Scan for the cell matching the given text and deliver its (X, Y) coordinate at center. 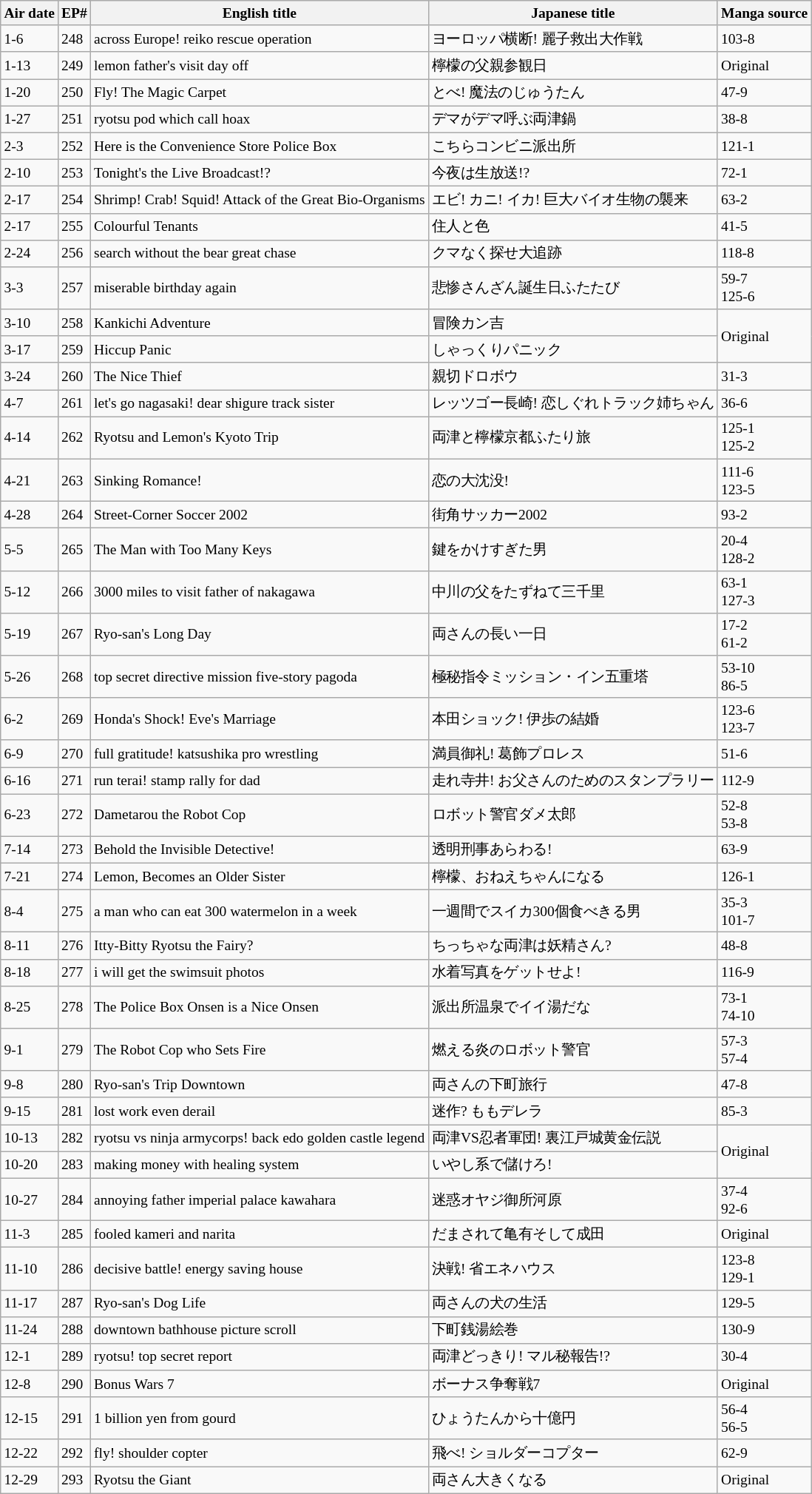
lemon father's visit day off (259, 65)
35-3101-7 (764, 912)
冒険カン吉 (572, 323)
290 (74, 1384)
住人と色 (572, 226)
ロボット警官ダメ太郎 (572, 815)
279 (74, 1049)
73-174-10 (764, 1006)
透明刑事あらわる! (572, 849)
287 (74, 1303)
3-10 (30, 323)
275 (74, 912)
2-3 (30, 146)
47-8 (764, 1084)
鍵をかけすぎた男 (572, 549)
284 (74, 1199)
search without the bear great chase (259, 253)
249 (74, 65)
12-29 (30, 1480)
52-853-8 (764, 815)
Itty-Bitty Ryotsu the Fairy? (259, 946)
Street-Corner Soccer 2002 (259, 515)
走れ寺井! お父さんのためのスタンプラリー (572, 780)
286 (74, 1268)
5-5 (30, 549)
262 (74, 438)
Ryotsu the Giant (259, 1480)
Lemon, Becomes an Older Sister (259, 876)
Here is the Convenience Store Police Box (259, 146)
3-17 (30, 349)
The Robot Cop who Sets Fire (259, 1049)
20-4128-2 (764, 549)
59-7125-6 (764, 289)
飛べ! ショルダーコプター (572, 1453)
9-1 (30, 1049)
269 (74, 719)
57-357-4 (764, 1049)
燃える炎のロボット警官 (572, 1049)
63-1127-3 (764, 592)
9-15 (30, 1111)
5-26 (30, 676)
11-10 (30, 1268)
親切ドロボウ (572, 376)
9-8 (30, 1084)
i will get the swimsuit photos (259, 972)
派出所温泉でイイ湯だな (572, 1006)
こちらコンビニ派出所 (572, 146)
ryotsu vs ninja armycorps! back edo golden castle legend (259, 1138)
Hiccup Panic (259, 349)
Colourful Tenants (259, 226)
いやし系で儲けろ! (572, 1165)
285 (74, 1234)
250 (74, 92)
一週間でスイカ300個食べきる男 (572, 912)
255 (74, 226)
クマなく探せ大追跡 (572, 253)
エビ! カニ! イカ! 巨大バイオ生物の襲来 (572, 200)
289 (74, 1357)
Dametarou the Robot Cop (259, 815)
8-4 (30, 912)
top secret directive mission five-story pagoda (259, 676)
今夜は生放送!? (572, 172)
悲惨さんざん誕生日ふたたび (572, 289)
Ryo-san's Trip Downtown (259, 1084)
116-9 (764, 972)
8-11 (30, 946)
Sinking Romance! (259, 480)
282 (74, 1138)
17-261-2 (764, 633)
292 (74, 1453)
111-6123-5 (764, 480)
4-7 (30, 403)
Ryotsu and Lemon's Kyoto Trip (259, 438)
280 (74, 1084)
112-9 (764, 780)
making money with healing system (259, 1165)
2-24 (30, 253)
恋の大沈没! (572, 480)
288 (74, 1330)
両さんの長い一日 (572, 633)
ひょうたんから十億円 (572, 1418)
6-16 (30, 780)
Air date (30, 13)
129-5 (764, 1303)
126-1 (764, 876)
72-1 (764, 172)
270 (74, 753)
53-1086-5 (764, 676)
across Europe! reiko rescue operation (259, 38)
38-8 (764, 119)
63-2 (764, 200)
annoying father imperial palace kawahara (259, 1199)
本田ショック! 伊歩の結婚 (572, 719)
let's go nagasaki! dear shigure track sister (259, 403)
下町銭湯絵巻 (572, 1330)
123-8129-1 (764, 1268)
51-6 (764, 753)
ryotsu pod which call hoax (259, 119)
11-17 (30, 1303)
とべ! 魔法のじゅうたん (572, 92)
10-13 (30, 1138)
5-19 (30, 633)
Japanese title (572, 13)
fly! shoulder copter (259, 1453)
268 (74, 676)
デマがデマ呼ぶ両津鍋 (572, 119)
260 (74, 376)
だまされて亀有そして成田 (572, 1234)
252 (74, 146)
The Police Box Onsen is a Nice Onsen (259, 1006)
11-3 (30, 1234)
6-2 (30, 719)
276 (74, 946)
full gratitude! katsushika pro wrestling (259, 753)
291 (74, 1418)
miserable birthday again (259, 289)
267 (74, 633)
251 (74, 119)
Manga source (764, 13)
56-456-5 (764, 1418)
258 (74, 323)
4-28 (30, 515)
63-9 (764, 849)
Fly! The Magic Carpet (259, 92)
Ryo-san's Dog Life (259, 1303)
6-9 (30, 753)
English title (259, 13)
両さん大きくなる (572, 1480)
118-8 (764, 253)
12-15 (30, 1418)
2-10 (30, 172)
1-6 (30, 38)
lost work even derail (259, 1111)
257 (74, 289)
37-492-6 (764, 1199)
3000 miles to visit father of nakagawa (259, 592)
両さんの下町旅行 (572, 1084)
1-20 (30, 92)
125-1125-2 (764, 438)
downtown bathhouse picture scroll (259, 1330)
10-20 (30, 1165)
1-27 (30, 119)
街角サッカー2002 (572, 515)
47-9 (764, 92)
両さんの犬の生活 (572, 1303)
1-13 (30, 65)
8-25 (30, 1006)
極秘指令ミッション・イン五重塔 (572, 676)
Kankichi Adventure (259, 323)
中川の父をたずねて三千里 (572, 592)
31-3 (764, 376)
12-1 (30, 1357)
36-6 (764, 403)
121-1 (764, 146)
263 (74, 480)
両津と檸檬京都ふたり旅 (572, 438)
11-24 (30, 1330)
3-3 (30, 289)
迷作? ももデレラ (572, 1111)
しゃっくりパニック (572, 349)
8-18 (30, 972)
271 (74, 780)
檸檬、おねえちゃんになる (572, 876)
EP# (74, 13)
7-21 (30, 876)
48-8 (764, 946)
281 (74, 1111)
10-27 (30, 1199)
123-6123-7 (764, 719)
ちっちゃな両津は妖精さん? (572, 946)
a man who can eat 300 watermelon in a week (259, 912)
ヨーロッパ横断! 麗子救出大作戦 (572, 38)
ボーナス争奪戦7 (572, 1384)
93-2 (764, 515)
7-14 (30, 849)
Honda's Shock! Eve's Marriage (259, 719)
4-21 (30, 480)
満員御礼! 葛飾プロレス (572, 753)
253 (74, 172)
水着写真をゲットせよ! (572, 972)
5-12 (30, 592)
265 (74, 549)
274 (74, 876)
264 (74, 515)
12-8 (30, 1384)
Behold the Invisible Detective! (259, 849)
283 (74, 1165)
261 (74, 403)
決戦! 省エネハウス (572, 1268)
3-24 (30, 376)
103-8 (764, 38)
Shrimp! Crab! Squid! Attack of the Great Bio-Organisms (259, 200)
run terai! stamp rally for dad (259, 780)
12-22 (30, 1453)
The Nice Thief (259, 376)
迷惑オヤジ御所河原 (572, 1199)
Bonus Wars 7 (259, 1384)
259 (74, 349)
30-4 (764, 1357)
272 (74, 815)
レッツゴー長崎! 恋しぐれトラック姉ちゃん (572, 403)
Tonight's the Live Broadcast!? (259, 172)
4-14 (30, 438)
248 (74, 38)
130-9 (764, 1330)
278 (74, 1006)
fooled kameri and narita (259, 1234)
decisive battle! energy saving house (259, 1268)
6-23 (30, 815)
檸檬の父親参観日 (572, 65)
1 billion yen from gourd (259, 1418)
293 (74, 1480)
Ryo-san's Long Day (259, 633)
41-5 (764, 226)
254 (74, 200)
ryotsu! top secret report (259, 1357)
両津VS忍者軍団! 裏江戸城黄金伝説 (572, 1138)
273 (74, 849)
62-9 (764, 1453)
277 (74, 972)
256 (74, 253)
両津どっきり! マル秘報告!? (572, 1357)
266 (74, 592)
85-3 (764, 1111)
The Man with Too Many Keys (259, 549)
